Search for the cell housing the specified text and yield its (X, Y) center coordinate. 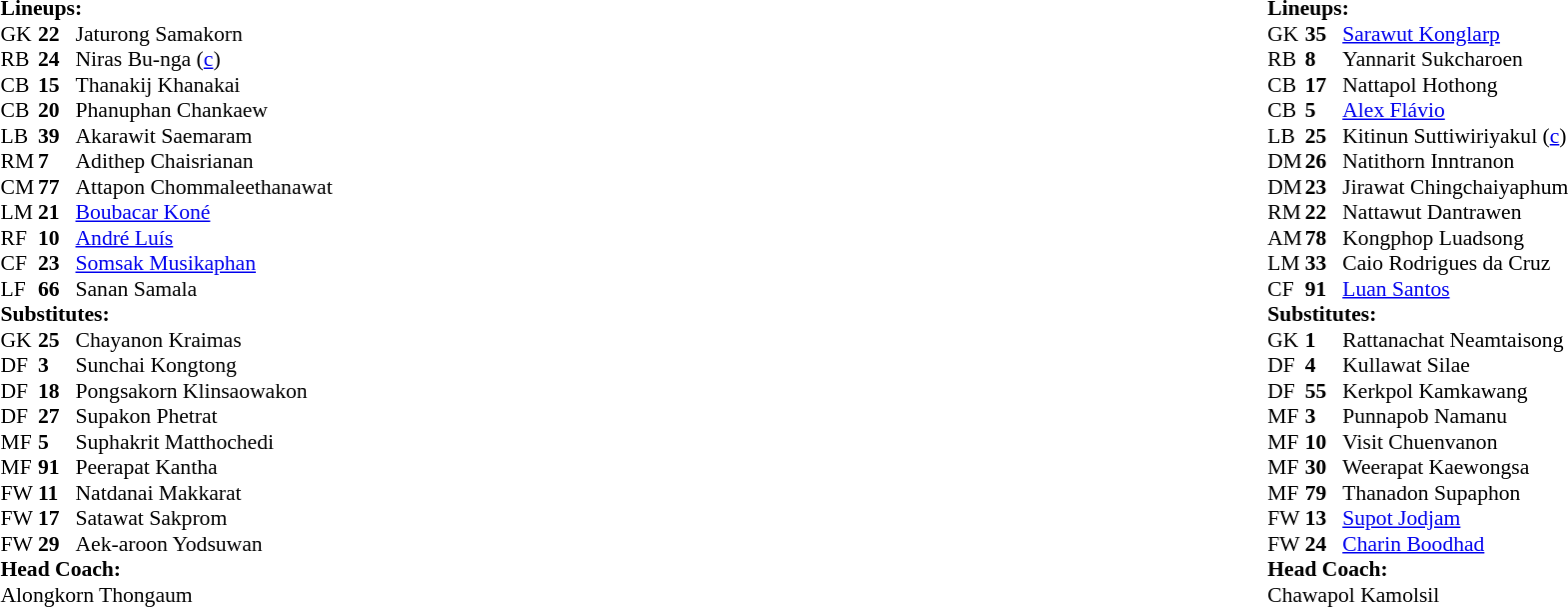
18 (57, 391)
Sarawut Konglarp (1455, 34)
27 (57, 417)
Attapon Chommaleethanawat (204, 187)
66 (57, 289)
Supakon Phetrat (204, 417)
AM (1286, 238)
4 (1324, 365)
Boubacar Koné (204, 213)
Thanakij Khanakai (204, 85)
15 (57, 85)
Satawat Sakprom (204, 519)
21 (57, 213)
Aek-aroon Yodsuwan (204, 544)
Sanan Samala (204, 289)
77 (57, 187)
Jirawat Chingchaiyaphum (1455, 187)
Sunchai Kongtong (204, 365)
Weerapat Kaewongsa (1455, 467)
Kullawat Silae (1455, 365)
Pongsakorn Klinsaowakon (204, 391)
Visit Chuenvanon (1455, 442)
Nattapol Hothong (1455, 85)
Luan Santos (1455, 289)
39 (57, 136)
Phanuphan Chankaew (204, 111)
26 (1324, 161)
Kerkpol Kamkawang (1455, 391)
13 (1324, 519)
Somsak Musikaphan (204, 263)
Jaturong Samakorn (204, 34)
20 (57, 111)
55 (1324, 391)
Rattanachat Neamtaisong (1455, 340)
Charin Boodhad (1455, 544)
RF (19, 238)
Adithep Chaisrianan (204, 161)
Nattawut Dantrawen (1455, 213)
André Luís (204, 238)
30 (1324, 467)
1 (1324, 340)
Punnapob Namanu (1455, 417)
Chayanon Kraimas (204, 340)
8 (1324, 59)
Niras Bu-nga (c) (204, 59)
Yannarit Sukcharoen (1455, 59)
35 (1324, 34)
Natithorn Inntranon (1455, 161)
Alex Flávio (1455, 111)
Akarawit Saemaram (204, 136)
29 (57, 544)
7 (57, 161)
Suphakrit Matthochedi (204, 442)
CM (19, 187)
78 (1324, 238)
33 (1324, 263)
11 (57, 493)
LF (19, 289)
Caio Rodrigues da Cruz (1455, 263)
Thanadon Supaphon (1455, 493)
Kongphop Luadsong (1455, 238)
Natdanai Makkarat (204, 493)
Supot Jodjam (1455, 519)
79 (1324, 493)
Peerapat Kantha (204, 467)
Kitinun Suttiwiriyakul (c) (1455, 136)
